Provide the (X, Y) coordinate of the cell's center where the given text is located.  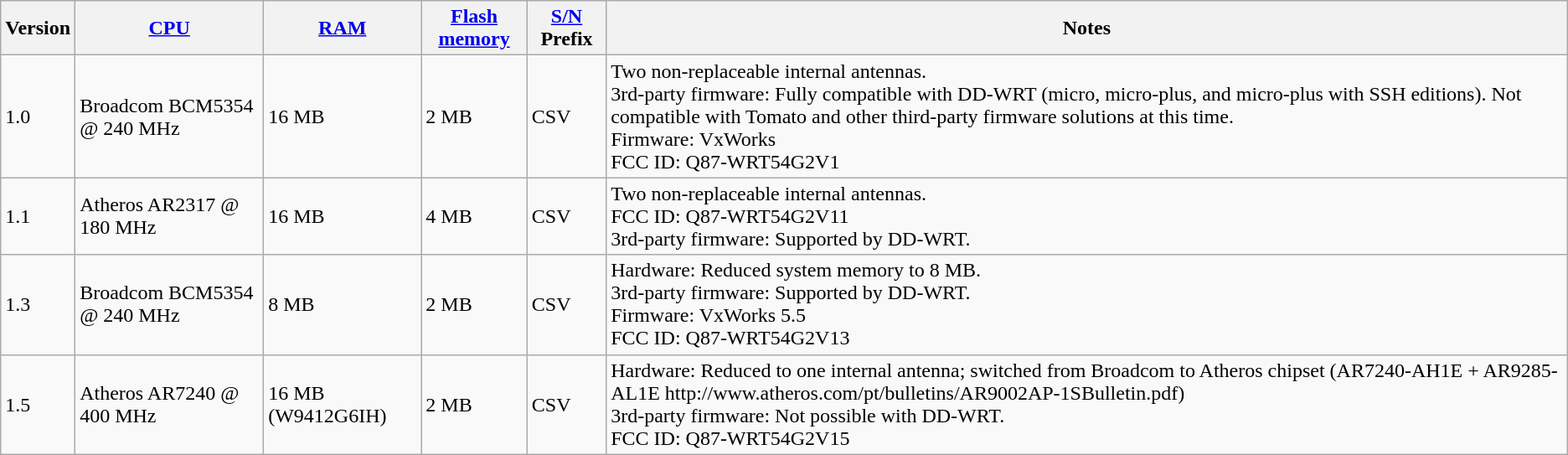
4 MB (474, 216)
Atheros AR2317 @ 180 MHz (169, 216)
Atheros AR7240 @ 400 MHz (169, 404)
CPU (169, 28)
16 MB (W9412G6IH) (343, 404)
1.1 (39, 216)
Version (39, 28)
1.0 (39, 116)
Flash memory (474, 28)
RAM (343, 28)
Notes (1087, 28)
1.3 (39, 305)
Two non-replaceable internal antennas.FCC ID: Q87-WRT54G2V113rd-party firmware: Supported by DD-WRT. (1087, 216)
S/N Prefix (566, 28)
1.5 (39, 404)
8 MB (343, 305)
Hardware: Reduced system memory to 8 MB.3rd-party firmware: Supported by DD-WRT.Firmware: VxWorks 5.5FCC ID: Q87-WRT54G2V13 (1087, 305)
